Find where the given text appears and provide that cell's center as [X, Y] coordinate. 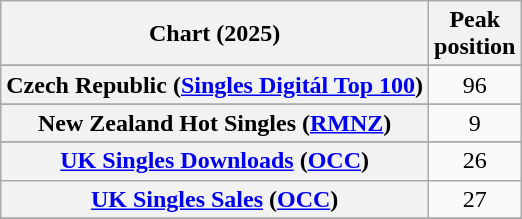
26 [475, 161]
96 [475, 85]
UK Singles Sales (OCC) [215, 199]
New Zealand Hot Singles (RMNZ) [215, 123]
Peakposition [475, 34]
Chart (2025) [215, 34]
UK Singles Downloads (OCC) [215, 161]
9 [475, 123]
Czech Republic (Singles Digitál Top 100) [215, 85]
27 [475, 199]
